Determine the [x, y] coordinate at the center of the cell enclosing the given text.  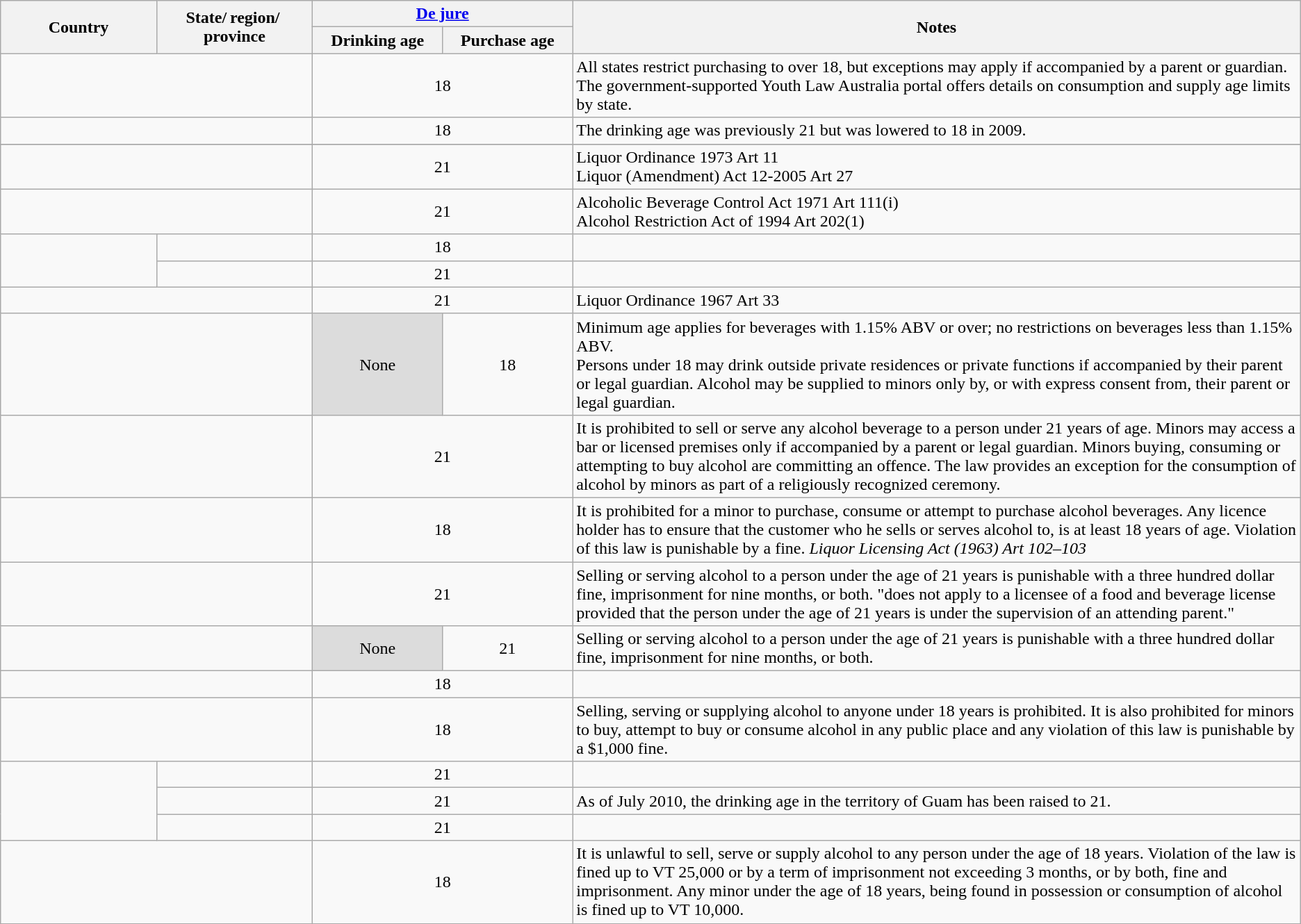
Liquor Ordinance 1973 Art 11Liquor (Amendment) Act 12-2005 Art 27 [937, 167]
De jure [443, 14]
Purchase age [507, 40]
Notes [937, 27]
Drinking age [378, 40]
Liquor Ordinance 1967 Art 33 [937, 300]
State/ region/ province [234, 27]
The drinking age was previously 21 but was lowered to 18 in 2009. [937, 131]
Alcoholic Beverage Control Act 1971 Art 111(i)Alcohol Restriction Act of 1994 Art 202(1) [937, 211]
As of July 2010, the drinking age in the territory of Guam has been raised to 21. [937, 801]
Country [79, 27]
